From the cell containing the given text, extract its center point as (x, y) coordinate. 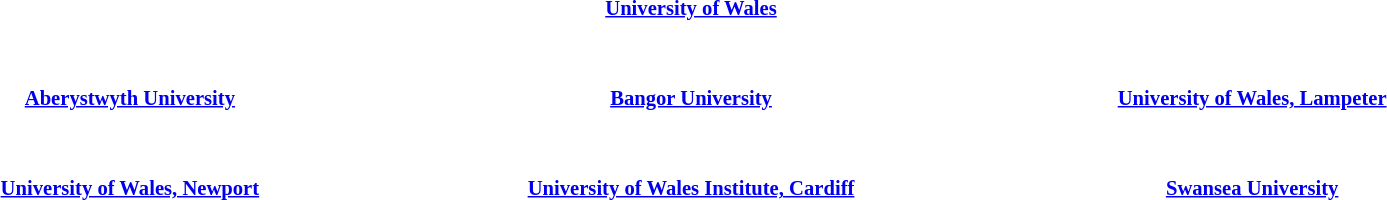
Bangor University (691, 98)
